Search for the cell housing the specified text and yield its (x, y) center coordinate. 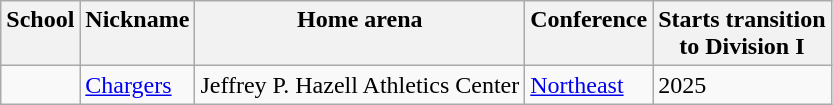
Northeast (589, 85)
Nickname (138, 34)
Starts transitionto Division I (742, 34)
School (40, 34)
Chargers (138, 85)
Home arena (360, 34)
Conference (589, 34)
2025 (742, 85)
Jeffrey P. Hazell Athletics Center (360, 85)
